Scan for the cell matching the given text and deliver its [x, y] coordinate at center. 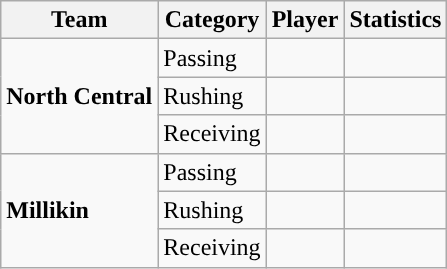
North Central [80, 96]
Statistics [396, 20]
Player [305, 20]
Millikin [80, 210]
Team [80, 20]
Category [212, 20]
